Find where the given text appears and provide that cell's center as (x, y) coordinate. 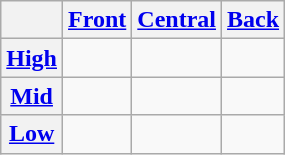
Central (177, 20)
High (32, 58)
Front (98, 20)
Back (254, 20)
Mid (32, 96)
Low (32, 134)
